Locate the cell with the specified text and output its [X, Y] center coordinate. 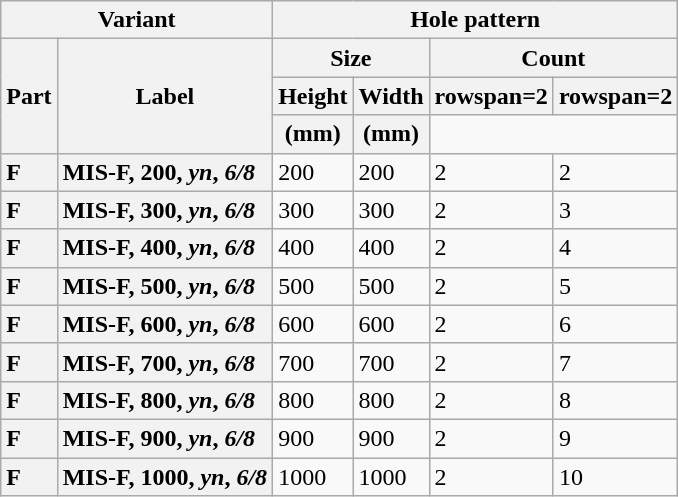
5 [615, 286]
Height [313, 96]
Part [29, 96]
Hole pattern [476, 20]
10 [615, 477]
MIS-F, 700, yn, 6/8 [165, 362]
8 [615, 400]
6 [615, 324]
Variant [137, 20]
MIS-F, 300, yn, 6/8 [165, 210]
Label [165, 96]
Size [351, 58]
Width [391, 96]
MIS-F, 600, yn, 6/8 [165, 324]
MIS-F, 800, yn, 6/8 [165, 400]
Count [554, 58]
4 [615, 248]
MIS-F, 200, yn, 6/8 [165, 172]
7 [615, 362]
3 [615, 210]
MIS-F, 900, yn, 6/8 [165, 438]
MIS-F, 400, yn, 6/8 [165, 248]
MIS-F, 1000, yn, 6/8 [165, 477]
MIS-F, 500, yn, 6/8 [165, 286]
9 [615, 438]
